Scan for the cell matching the given text and deliver its [x, y] coordinate at center. 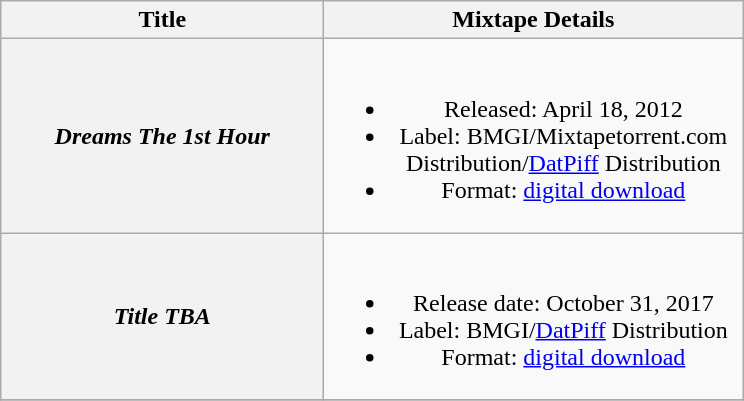
Released: April 18, 2012Label: BMGI/Mixtapetorrent.com Distribution/DatPiff DistributionFormat: digital download [534, 136]
Title [162, 20]
Release date: October 31, 2017Label: BMGI/DatPiff DistributionFormat: digital download [534, 316]
Title TBA [162, 316]
Mixtape Details [534, 20]
Dreams The 1st Hour [162, 136]
